Find where the given text appears and provide that cell's center as [x, y] coordinate. 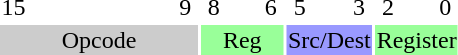
Opcode [99, 40]
Reg [242, 40]
Register [416, 40]
Src/Dest [329, 40]
